Determine the (X, Y) coordinate at the center of the cell enclosing the given text.  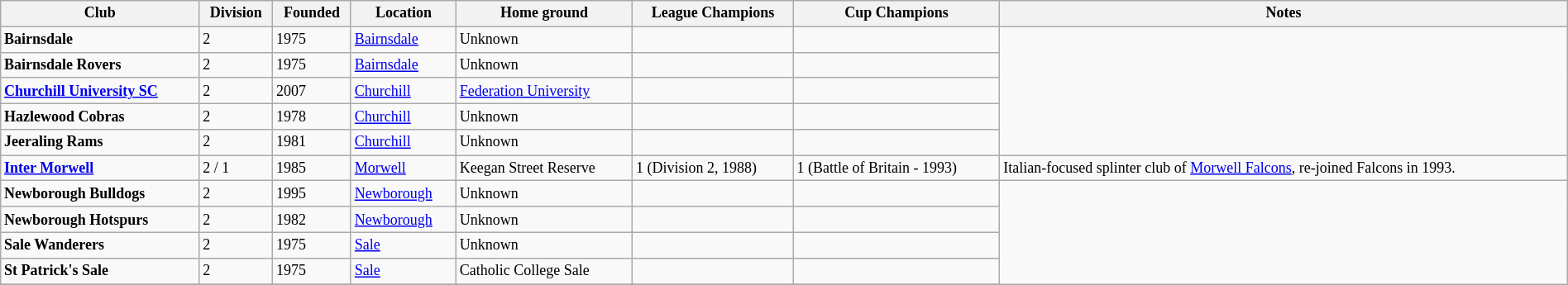
St Patrick's Sale (100, 271)
1 (Battle of Britain - 1993) (896, 169)
Hazlewood Cobras (100, 116)
1982 (313, 220)
2 / 1 (237, 169)
Home ground (544, 13)
Inter Morwell (100, 169)
Notes (1284, 13)
Division (237, 13)
Jeeraling Rams (100, 142)
Sale Wanderers (100, 245)
2007 (313, 91)
1995 (313, 193)
Club (100, 13)
1981 (313, 142)
Bairnsdale Rovers (100, 64)
Federation University (544, 91)
Italian-focused splinter club of Morwell Falcons, re-joined Falcons in 1993. (1284, 169)
Churchill University SC (100, 91)
1978 (313, 116)
Cup Champions (896, 13)
Catholic College Sale (544, 271)
1 (Division 2, 1988) (713, 169)
League Champions (713, 13)
Newborough Bulldogs (100, 193)
1985 (313, 169)
Keegan Street Reserve (544, 169)
Location (404, 13)
Morwell (404, 169)
Founded (313, 13)
Newborough Hotspurs (100, 220)
